Output the [x, y] coordinate of the center of the cell containing the given text.  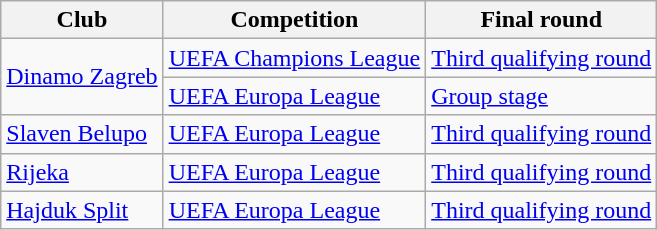
Club [82, 20]
Slaven Belupo [82, 134]
Rijeka [82, 172]
UEFA Champions League [294, 58]
Final round [542, 20]
Competition [294, 20]
Dinamo Zagreb [82, 77]
Hajduk Split [82, 210]
Group stage [542, 96]
